Pinpoint the cell where the given text exists, returning its [x, y] midpoint coordinate. 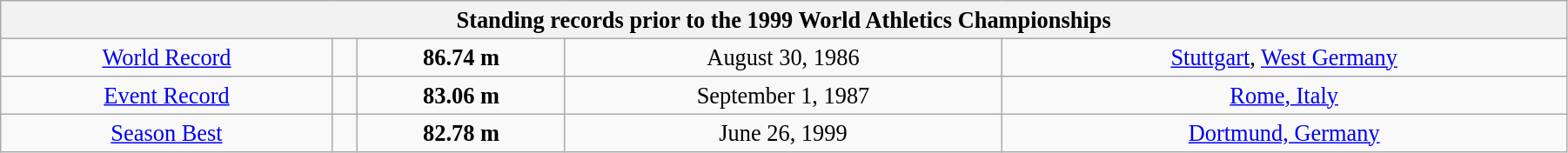
Dortmund, Germany [1284, 133]
83.06 m [461, 95]
86.74 m [461, 57]
World Record [167, 57]
82.78 m [461, 133]
Season Best [167, 133]
Stuttgart, West Germany [1284, 57]
Rome, Italy [1284, 95]
June 26, 1999 [783, 133]
Event Record [167, 95]
August 30, 1986 [783, 57]
September 1, 1987 [783, 95]
Standing records prior to the 1999 World Athletics Championships [784, 19]
